Scan for the cell matching the given text and deliver its [x, y] coordinate at center. 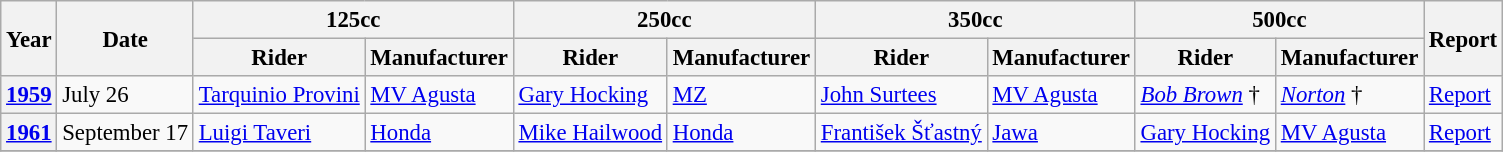
John Surtees [901, 95]
125cc [353, 20]
500cc [1279, 20]
Jawa [1061, 133]
250cc [664, 20]
Luigi Taveri [279, 133]
Mike Hailwood [590, 133]
1961 [29, 133]
July 26 [125, 95]
Bob Brown † [1205, 95]
MZ [741, 95]
Year [29, 38]
1959 [29, 95]
František Šťastný [901, 133]
September 17 [125, 133]
Tarquinio Provini [279, 95]
350cc [975, 20]
Norton † [1349, 95]
Date [125, 38]
